Return the (X, Y) coordinate for the center point of the cell that contains the specified text.  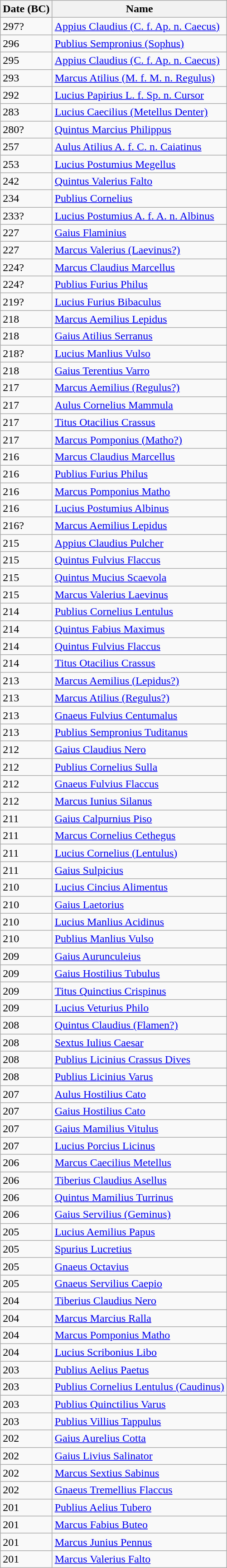
293 (26, 78)
Lucius Scribonius Libo (140, 1353)
Marcus Caecilius Metellus (140, 1163)
Date (BC) (26, 9)
Marcus Fabius Buteo (140, 1525)
Gnaeus Octavius (140, 1266)
Gnaeus Fulvius Flaccus (140, 784)
Quintus Fabius Maximus (140, 629)
Lucius Veturius Philo (140, 1008)
Lucius Aemilius Papus (140, 1232)
Gaius Hostilius Tubulus (140, 973)
Titus Quinctius Crispinus (140, 991)
Gaius Livius Salinator (140, 1456)
Gaius Calpurnius Piso (140, 819)
Publius Manlius Vulso (140, 939)
Publius Aelius Paetus (140, 1370)
Marcus Sextius Sabinus (140, 1473)
Gaius Servilius (Geminus) (140, 1215)
296 (26, 43)
Marcus Valerius Falto (140, 1559)
219? (26, 302)
Sextus Iulius Caesar (140, 1042)
Gnaeus Servilius Caepio (140, 1283)
Gaius Hostilius Cato (140, 1111)
Publius Aelius Tubero (140, 1507)
280? (26, 129)
Aulus Cornelius Mammula (140, 405)
234 (26, 198)
Gaius Atilius Serranus (140, 336)
Marcus Valerius Laevinus (140, 595)
Gaius Aurunculeius (140, 956)
253 (26, 164)
Marcus Valerius (Laevinus?) (140, 250)
Lucius Manlius Vulso (140, 353)
Quintus Mucius Scaevola (140, 577)
Gaius Mamilius Vitulus (140, 1129)
Gaius Terentius Varro (140, 371)
Lucius Postumius Megellus (140, 164)
Tiberius Claudius Asellus (140, 1180)
Gnaeus Fulvius Centumalus (140, 715)
Lucius Porcius Licinus (140, 1146)
Quintus Marcius Philippus (140, 129)
Marcus Atilius (Regulus?) (140, 698)
218? (26, 353)
Lucius Postumius A. f. A. n. Albinus (140, 216)
233? (26, 216)
242 (26, 181)
Lucius Manlius Acidinus (140, 922)
Publius Cornelius Sulla (140, 767)
Marcus Junius Pennus (140, 1542)
Lucius Furius Bibaculus (140, 302)
Marcus Marcius Ralla (140, 1318)
Tiberius Claudius Nero (140, 1301)
Appius Claudius Pulcher (140, 543)
Quintus Valerius Falto (140, 181)
Gaius Claudius Nero (140, 749)
Publius Villius Tappulus (140, 1421)
Name (140, 9)
Publius Cornelius (140, 198)
Lucius Caecilius (Metellus Denter) (140, 112)
297? (26, 26)
Lucius Cincius Alimentus (140, 887)
283 (26, 112)
Gaius Aurelius Cotta (140, 1439)
Publius Cornelius Lentulus (Caudinus) (140, 1387)
Marcus Aemilius (Regulus?) (140, 388)
Publius Cornelius Lentulus (140, 612)
Gaius Flaminius (140, 233)
257 (26, 147)
Aulus Hostilius Cato (140, 1094)
Spurius Lucretius (140, 1249)
Marcus Atilius (M. f. M. n. Regulus) (140, 78)
Publius Sempronius (Sophus) (140, 43)
Gaius Laetorius (140, 905)
Quintus Claudius (Flamen?) (140, 1025)
Lucius Papirius L. f. Sp. n. Cursor (140, 95)
Lucius Cornelius (Lentulus) (140, 853)
295 (26, 61)
Gnaeus Tremellius Flaccus (140, 1490)
Publius Quinctilius Varus (140, 1404)
Marcus Pomponius (Matho?) (140, 439)
292 (26, 95)
Quintus Mamilius Turrinus (140, 1197)
Marcus Cornelius Cethegus (140, 836)
Publius Sempronius Tuditanus (140, 732)
Gaius Sulpicius (140, 870)
Publius Licinius Varus (140, 1077)
Lucius Postumius Albinus (140, 509)
Aulus Atilius A. f. C. n. Caiatinus (140, 147)
Marcus Aemilius (Lepidus?) (140, 681)
Publius Licinius Crassus Dives (140, 1060)
216? (26, 526)
Marcus Iunius Silanus (140, 801)
